Identify which cell holds the provided text, then report its (X, Y) central coordinate. 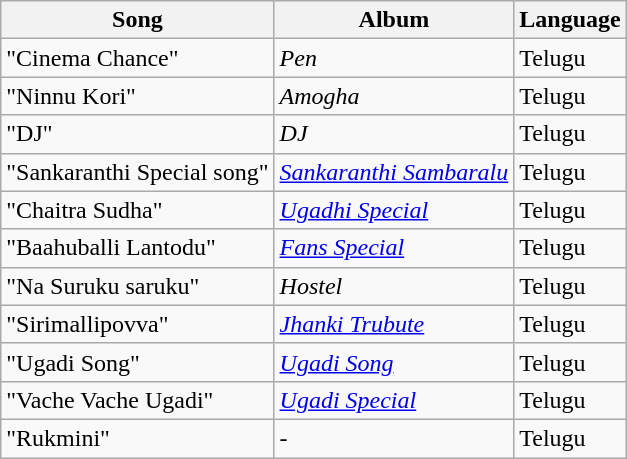
"Vache Vache Ugadi" (138, 400)
Sankaranthi Sambaralu (394, 172)
"Baahuballi Lantodu" (138, 248)
Amogha (394, 96)
Fans Special (394, 248)
Ugadi Song (394, 362)
"Sankaranthi Special song" (138, 172)
Song (138, 20)
Ugadi Special (394, 400)
- (394, 438)
"Ugadi Song" (138, 362)
Hostel (394, 286)
"Chaitra Sudha" (138, 210)
Language (570, 20)
DJ (394, 134)
Jhanki Trubute (394, 324)
"Na Suruku saruku" (138, 286)
"Ninnu Kori" (138, 96)
"DJ" (138, 134)
Pen (394, 58)
"Sirimallipovva" (138, 324)
"Cinema Chance" (138, 58)
Ugadhi Special (394, 210)
Album (394, 20)
"Rukmini" (138, 438)
